Determine the (x, y) coordinate at the center of the cell enclosing the given text.  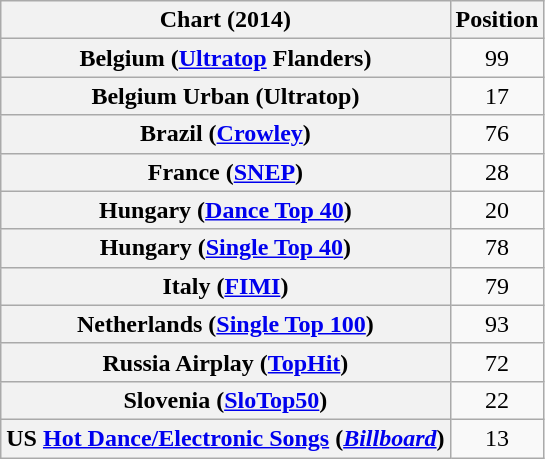
20 (497, 210)
Hungary (Dance Top 40) (226, 210)
US Hot Dance/Electronic Songs (Billboard) (226, 438)
17 (497, 96)
28 (497, 172)
79 (497, 286)
Slovenia (SloTop50) (226, 400)
Hungary (Single Top 40) (226, 248)
Brazil (Crowley) (226, 134)
Chart (2014) (226, 20)
France (SNEP) (226, 172)
76 (497, 134)
Russia Airplay (TopHit) (226, 362)
Belgium (Ultratop Flanders) (226, 58)
Belgium Urban (Ultratop) (226, 96)
Netherlands (Single Top 100) (226, 324)
78 (497, 248)
72 (497, 362)
99 (497, 58)
93 (497, 324)
22 (497, 400)
13 (497, 438)
Position (497, 20)
Italy (FIMI) (226, 286)
